Search for the cell housing the specified text and yield its [x, y] center coordinate. 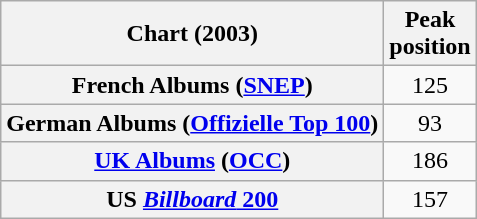
125 [430, 85]
French Albums (SNEP) [192, 85]
93 [430, 123]
Peakposition [430, 34]
157 [430, 199]
German Albums (Offizielle Top 100) [192, 123]
186 [430, 161]
UK Albums (OCC) [192, 161]
Chart (2003) [192, 34]
US Billboard 200 [192, 199]
